Find where the given text appears and provide that cell's center as [X, Y] coordinate. 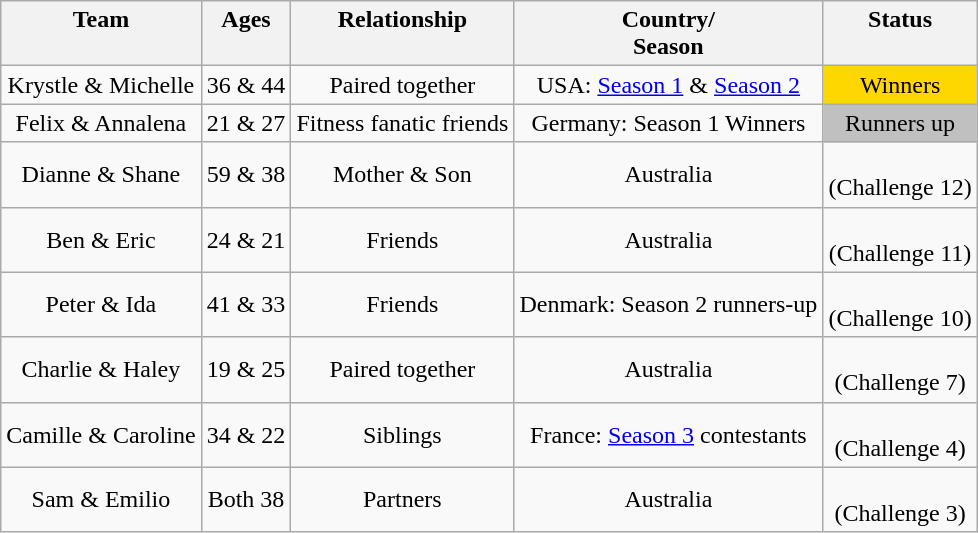
Partners [402, 500]
Ben & Eric [101, 240]
Siblings [402, 434]
USA: Season 1 & Season 2 [668, 85]
Camille & Caroline [101, 434]
Charlie & Haley [101, 370]
59 & 38 [246, 174]
34 & 22 [246, 434]
Runners up [900, 123]
36 & 44 [246, 85]
(Challenge 10) [900, 304]
Peter & Ida [101, 304]
Both 38 [246, 500]
Winners [900, 85]
41 & 33 [246, 304]
Dianne & Shane [101, 174]
Germany: Season 1 Winners [668, 123]
Team [101, 34]
24 & 21 [246, 240]
(Challenge 3) [900, 500]
Felix & Annalena [101, 123]
Status [900, 34]
Denmark: Season 2 runners-up [668, 304]
Relationship [402, 34]
(Challenge 4) [900, 434]
France: Season 3 contestants [668, 434]
Mother & Son [402, 174]
Ages [246, 34]
Sam & Emilio [101, 500]
21 & 27 [246, 123]
Fitness fanatic friends [402, 123]
19 & 25 [246, 370]
(Challenge 12) [900, 174]
Krystle & Michelle [101, 85]
(Challenge 11) [900, 240]
Country/Season [668, 34]
(Challenge 7) [900, 370]
